Extract the (X, Y) coordinate from the center of the cell holding the provided text.  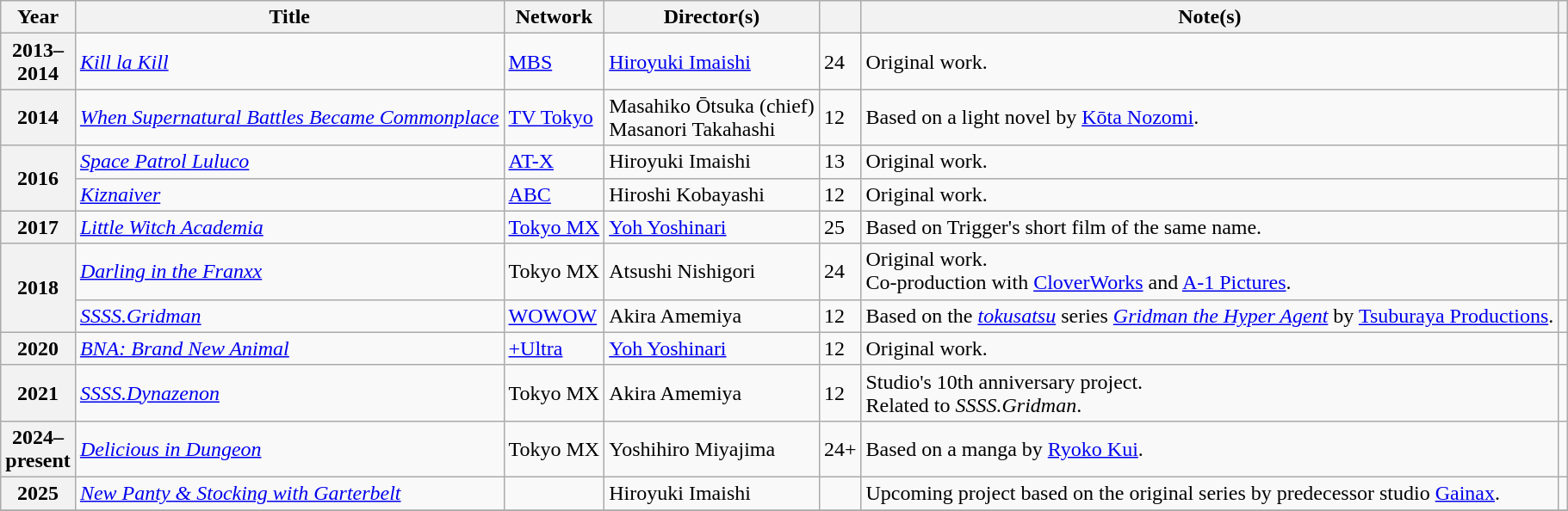
Delicious in Dungeon (289, 449)
Note(s) (1210, 17)
2018 (38, 287)
Based on Trigger's short film of the same name. (1210, 227)
When Supernatural Battles Became Commonplace (289, 117)
13 (840, 162)
25 (840, 227)
2024–present (38, 449)
2014 (38, 117)
Studio's 10th anniversary project. Related to SSSS.Gridman. (1210, 392)
Original work. Co-production with CloverWorks and A-1 Pictures. (1210, 272)
2013–2014 (38, 62)
Kiznaiver (289, 194)
BNA: Brand New Animal (289, 348)
Masahiko Ōtsuka (chief)Masanori Takahashi (712, 117)
+Ultra (555, 348)
Upcoming project based on the original series by predecessor studio Gainax. (1210, 493)
Title (289, 17)
Atsushi Nishigori (712, 272)
2016 (38, 178)
WOWOW (555, 316)
Hiroshi Kobayashi (712, 194)
New Panty & Stocking with Garterbelt (289, 493)
Little Witch Academia (289, 227)
ABC (555, 194)
2017 (38, 227)
Based on a light novel by Kōta Nozomi. (1210, 117)
MBS (555, 62)
24+ (840, 449)
Based on a manga by Ryoko Kui. (1210, 449)
SSSS.Gridman (289, 316)
Yoshihiro Miyajima (712, 449)
TV Tokyo (555, 117)
Network (555, 17)
2021 (38, 392)
Year (38, 17)
Based on the tokusatsu series Gridman the Hyper Agent by Tsuburaya Productions. (1210, 316)
Kill la Kill (289, 62)
2020 (38, 348)
SSSS.Dynazenon (289, 392)
2025 (38, 493)
Director(s) (712, 17)
Space Patrol Luluco (289, 162)
AT-X (555, 162)
Darling in the Franxx (289, 272)
